Return the [X, Y] coordinate for the center point of the cell that contains the specified text.  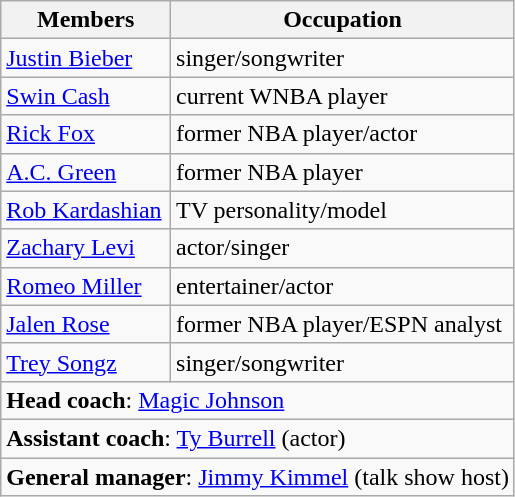
former NBA player [343, 172]
Romeo Miller [86, 286]
Members [86, 20]
Swin Cash [86, 96]
Zachary Levi [86, 248]
Justin Bieber [86, 58]
Rob Kardashian [86, 210]
entertainer/actor [343, 286]
Trey Songz [86, 362]
former NBA player/actor [343, 134]
TV personality/model [343, 210]
Rick Fox [86, 134]
Occupation [343, 20]
General manager: Jimmy Kimmel (talk show host) [258, 477]
A.C. Green [86, 172]
Head coach: Magic Johnson [258, 400]
Jalen Rose [86, 324]
actor/singer [343, 248]
former NBA player/ESPN analyst [343, 324]
current WNBA player [343, 96]
Assistant coach: Ty Burrell (actor) [258, 438]
